Determine the (x, y) coordinate at the center of the cell enclosing the given text.  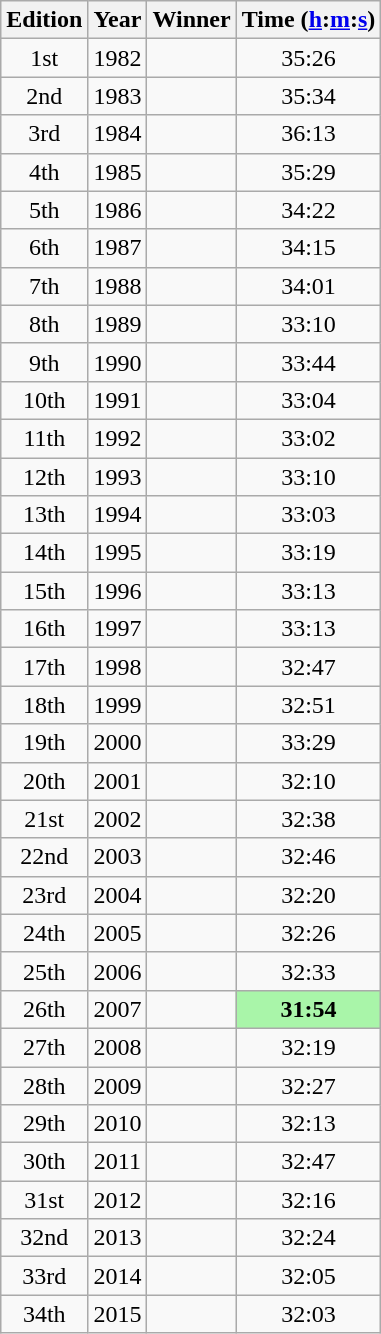
33:02 (308, 438)
32:03 (308, 1314)
9th (44, 362)
33rd (44, 1276)
27th (44, 1047)
32:05 (308, 1276)
11th (44, 438)
Time (h:m:s) (308, 20)
1992 (118, 438)
19th (44, 743)
32:20 (308, 895)
8th (44, 324)
33:19 (308, 553)
1984 (118, 134)
1994 (118, 515)
32:13 (308, 1124)
1995 (118, 553)
32nd (44, 1238)
Edition (44, 20)
17th (44, 667)
2007 (118, 1009)
34:01 (308, 286)
25th (44, 971)
7th (44, 286)
32:10 (308, 781)
2nd (44, 96)
32:46 (308, 857)
34th (44, 1314)
1st (44, 58)
1993 (118, 477)
33:29 (308, 743)
1986 (118, 210)
28th (44, 1085)
32:51 (308, 705)
21st (44, 819)
32:38 (308, 819)
31:54 (308, 1009)
15th (44, 591)
2001 (118, 781)
33:44 (308, 362)
10th (44, 400)
2000 (118, 743)
12th (44, 477)
1985 (118, 172)
2003 (118, 857)
32:19 (308, 1047)
1982 (118, 58)
13th (44, 515)
2014 (118, 1276)
2002 (118, 819)
36:13 (308, 134)
4th (44, 172)
32:33 (308, 971)
29th (44, 1124)
2008 (118, 1047)
1989 (118, 324)
35:29 (308, 172)
18th (44, 705)
22nd (44, 857)
1991 (118, 400)
31st (44, 1200)
33:04 (308, 400)
23rd (44, 895)
3rd (44, 134)
1998 (118, 667)
6th (44, 248)
2005 (118, 933)
16th (44, 629)
5th (44, 210)
2004 (118, 895)
1987 (118, 248)
1988 (118, 286)
Year (118, 20)
24th (44, 933)
34:15 (308, 248)
1983 (118, 96)
2012 (118, 1200)
2011 (118, 1162)
1990 (118, 362)
32:26 (308, 933)
1999 (118, 705)
Winner (192, 20)
35:34 (308, 96)
32:27 (308, 1085)
26th (44, 1009)
2009 (118, 1085)
35:26 (308, 58)
1997 (118, 629)
32:16 (308, 1200)
32:24 (308, 1238)
2006 (118, 971)
34:22 (308, 210)
14th (44, 553)
20th (44, 781)
2015 (118, 1314)
2013 (118, 1238)
33:03 (308, 515)
2010 (118, 1124)
1996 (118, 591)
30th (44, 1162)
